Extract the [X, Y] coordinate from the center of the cell holding the provided text.  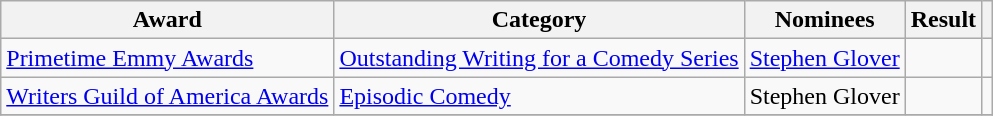
Primetime Emmy Awards [168, 58]
Result [943, 20]
Writers Guild of America Awards [168, 96]
Outstanding Writing for a Comedy Series [539, 58]
Episodic Comedy [539, 96]
Category [539, 20]
Award [168, 20]
Nominees [824, 20]
